Extract the [X, Y] coordinate from the center of the cell holding the provided text.  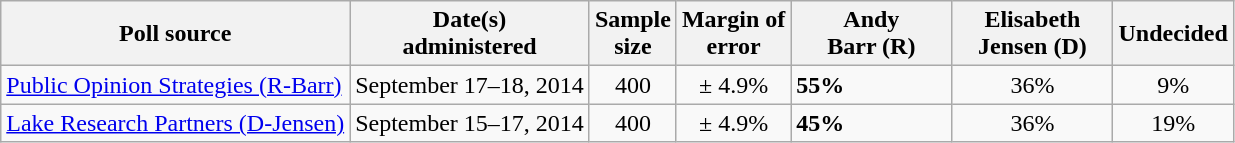
Samplesize [632, 34]
ElisabethJensen (D) [1032, 34]
45% [872, 123]
Margin oferror [733, 34]
9% [1173, 85]
Undecided [1173, 34]
September 17–18, 2014 [470, 85]
Date(s)administered [470, 34]
September 15–17, 2014 [470, 123]
19% [1173, 123]
55% [872, 85]
Poll source [176, 34]
Public Opinion Strategies (R-Barr) [176, 85]
AndyBarr (R) [872, 34]
Lake Research Partners (D-Jensen) [176, 123]
